Locate the cell with the specified text and output its (X, Y) center coordinate. 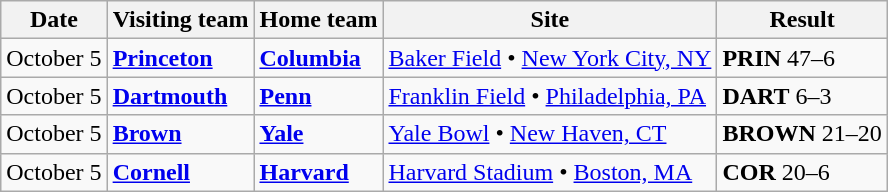
Home team (318, 20)
Harvard Stadium • Boston, MA (550, 172)
Harvard (318, 172)
BROWN 21–20 (802, 134)
Princeton (180, 58)
Visiting team (180, 20)
Columbia (318, 58)
Yale Bowl • New Haven, CT (550, 134)
Franklin Field • Philadelphia, PA (550, 96)
Brown (180, 134)
Cornell (180, 172)
COR 20–6 (802, 172)
Baker Field • New York City, NY (550, 58)
DART 6–3 (802, 96)
Penn (318, 96)
Date (54, 20)
Yale (318, 134)
Site (550, 20)
Result (802, 20)
PRIN 47–6 (802, 58)
Dartmouth (180, 96)
